Detect which cell encompasses the target text, then output its [X, Y] center coordinate. 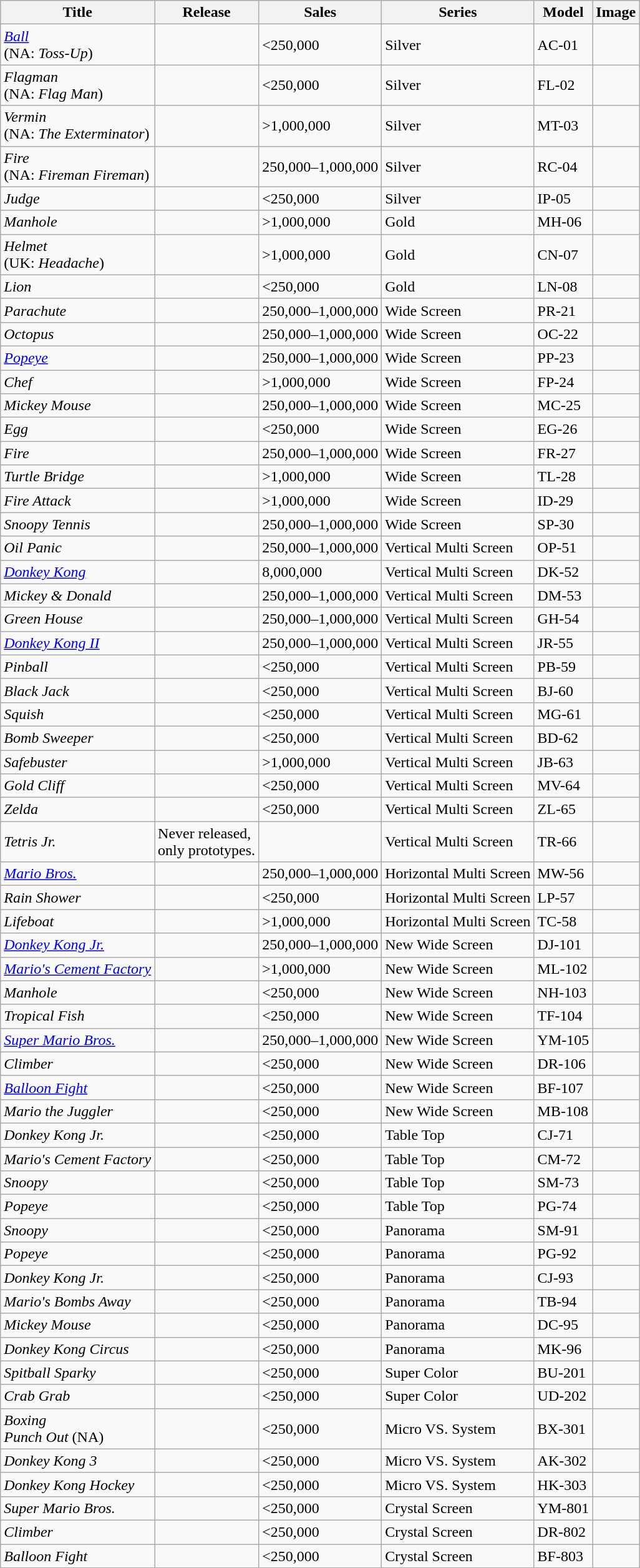
Title [77, 12]
SP-30 [563, 524]
OC-22 [563, 334]
MB-108 [563, 1111]
MC-25 [563, 406]
Donkey Kong 3 [77, 1461]
PP-23 [563, 358]
MH-06 [563, 222]
FL-02 [563, 85]
Fire(NA: Fireman Fireman) [77, 166]
Tetris Jr. [77, 841]
UD-202 [563, 1396]
DR-802 [563, 1532]
Safebuster [77, 762]
MV-64 [563, 786]
Sales [321, 12]
Lion [77, 287]
CJ-93 [563, 1278]
FP-24 [563, 381]
DM-53 [563, 595]
ID-29 [563, 501]
Turtle Bridge [77, 477]
Fire Attack [77, 501]
Zelda [77, 810]
AC-01 [563, 45]
JB-63 [563, 762]
CJ-71 [563, 1135]
PG-92 [563, 1254]
IP-05 [563, 198]
Image [616, 12]
Donkey Kong [77, 572]
Rain Shower [77, 898]
Octopus [77, 334]
BoxingPunch Out (NA) [77, 1428]
Gold Cliff [77, 786]
CN-07 [563, 255]
GH-54 [563, 619]
LN-08 [563, 287]
Mario Bros. [77, 874]
AK-302 [563, 1461]
Series [458, 12]
DC-95 [563, 1325]
BF-803 [563, 1556]
Pinball [77, 667]
TR-66 [563, 841]
HK-303 [563, 1484]
SM-91 [563, 1230]
Flagman(NA: Flag Man) [77, 85]
YM-801 [563, 1508]
SM-73 [563, 1183]
JR-55 [563, 643]
Donkey Kong Hockey [77, 1484]
Helmet(UK: Headache) [77, 255]
BX-301 [563, 1428]
BF-107 [563, 1087]
Mario's Bombs Away [77, 1301]
Egg [77, 429]
ML-102 [563, 969]
LP-57 [563, 898]
Never released,only prototypes. [207, 841]
RC-04 [563, 166]
Oil Panic [77, 548]
DK-52 [563, 572]
PG-74 [563, 1207]
TF-104 [563, 1016]
Model [563, 12]
TB-94 [563, 1301]
BU-201 [563, 1373]
MW-56 [563, 874]
Spitball Sparky [77, 1373]
Donkey Kong II [77, 643]
Ball(NA: Toss-Up) [77, 45]
TL-28 [563, 477]
FR-27 [563, 453]
PR-21 [563, 310]
Mario the Juggler [77, 1111]
Parachute [77, 310]
PB-59 [563, 667]
Fire [77, 453]
Mickey & Donald [77, 595]
Squish [77, 714]
Green House [77, 619]
MK-96 [563, 1349]
Release [207, 12]
Vermin(NA: The Exterminator) [77, 126]
ZL-65 [563, 810]
YM-105 [563, 1040]
Snoopy Tennis [77, 524]
TC-58 [563, 921]
Donkey Kong Circus [77, 1349]
MG-61 [563, 714]
NH-103 [563, 992]
MT-03 [563, 126]
OP-51 [563, 548]
Black Jack [77, 690]
Chef [77, 381]
Crab Grab [77, 1396]
Bomb Sweeper [77, 738]
Tropical Fish [77, 1016]
Judge [77, 198]
EG-26 [563, 429]
Lifeboat [77, 921]
DJ-101 [563, 945]
BD-62 [563, 738]
DR-106 [563, 1064]
8,000,000 [321, 572]
CM-72 [563, 1159]
BJ-60 [563, 690]
